From the cell containing the given text, extract its center point as [x, y] coordinate. 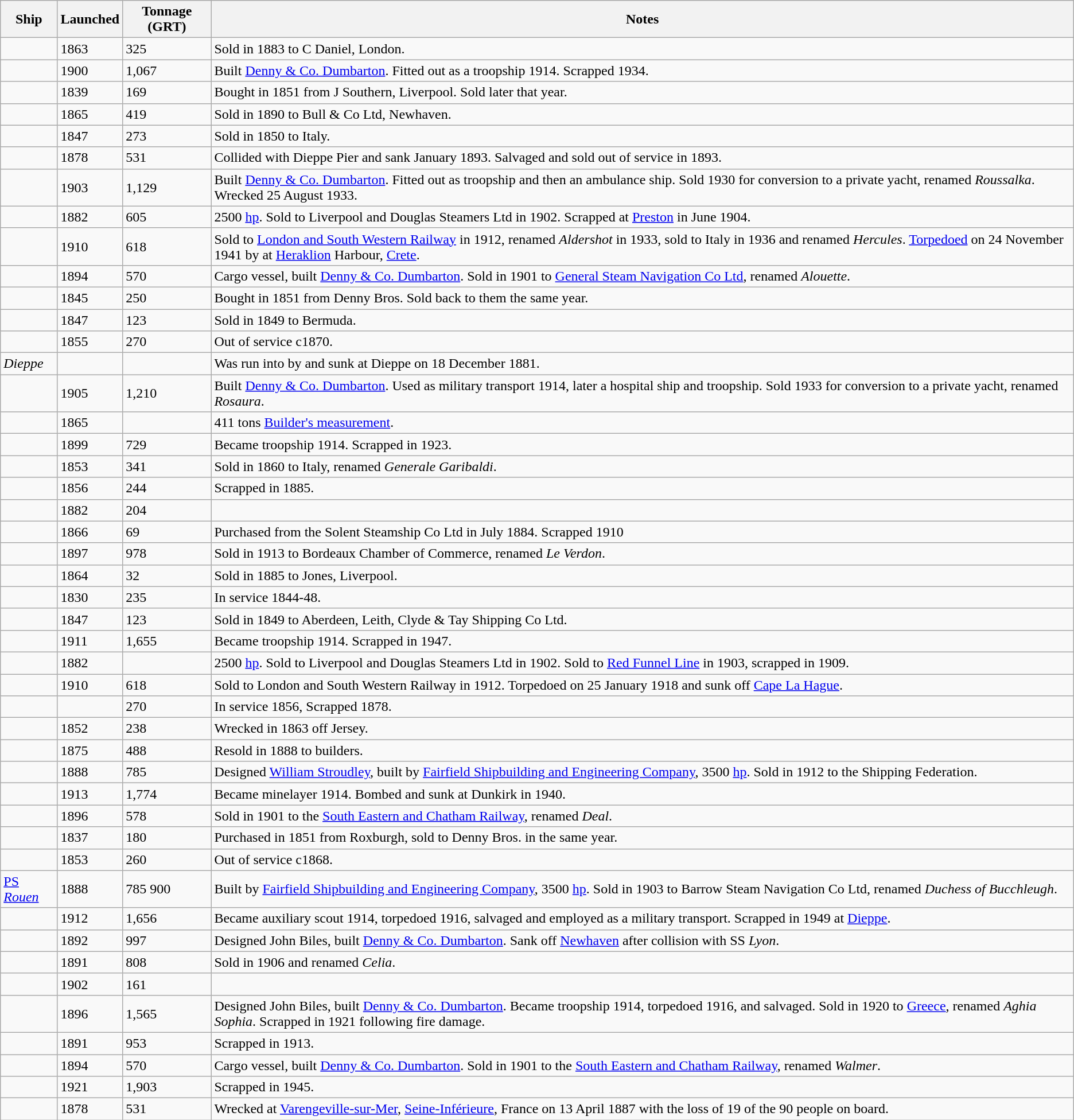
1863 [90, 49]
161 [167, 984]
Tonnage (GRT) [167, 20]
Sold in 1849 to Aberdeen, Leith, Clyde & Tay Shipping Co Ltd. [643, 619]
1845 [90, 298]
1899 [90, 445]
1911 [90, 641]
1913 [90, 794]
729 [167, 445]
1892 [90, 940]
Purchased from the Solent Steamship Co Ltd in July 1884. Scrapped 1910 [643, 532]
953 [167, 1043]
169 [167, 92]
997 [167, 940]
Resold in 1888 to builders. [643, 750]
238 [167, 729]
1875 [90, 750]
1,656 [167, 919]
32 [167, 575]
1,565 [167, 1013]
Sold in 1883 to C Daniel, London. [643, 49]
1,210 [167, 394]
1866 [90, 532]
Became troopship 1914. Scrapped in 1947. [643, 641]
978 [167, 554]
260 [167, 860]
Built Denny & Co. Dumbarton. Fitted out as a troopship 1914. Scrapped 1934. [643, 71]
250 [167, 298]
1,903 [167, 1087]
419 [167, 114]
Became troopship 1914. Scrapped in 1923. [643, 445]
PS Rouen [29, 889]
1,129 [167, 187]
1830 [90, 597]
2500 hp. Sold to Liverpool and Douglas Steamers Ltd in 1902. Scrapped at Preston in June 1904. [643, 217]
Became minelayer 1914. Bombed and sunk at Dunkirk in 1940. [643, 794]
Designed William Stroudley, built by Fairfield Shipbuilding and Engineering Company, 3500 hp. Sold in 1912 to the Shipping Federation. [643, 772]
1855 [90, 342]
244 [167, 488]
1837 [90, 838]
Was run into by and sunk at Dieppe on 18 December 1881. [643, 364]
Out of service c1870. [643, 342]
1,067 [167, 71]
341 [167, 466]
Sold in 1849 to Bermuda. [643, 320]
Scrapped in 1913. [643, 1043]
1856 [90, 488]
325 [167, 49]
808 [167, 962]
1905 [90, 394]
785 [167, 772]
Sold in 1850 to Italy. [643, 136]
1864 [90, 575]
Designed John Biles, built Denny & Co. Dumbarton. Sank off Newhaven after collision with SS Lyon. [643, 940]
In service 1856, Scrapped 1878. [643, 707]
180 [167, 838]
69 [167, 532]
Bought in 1851 from J Southern, Liverpool. Sold later that year. [643, 92]
Became auxiliary scout 1914, torpedoed 1916, salvaged and employed as a military transport. Scrapped in 1949 at Dieppe. [643, 919]
Collided with Dieppe Pier and sank January 1893. Salvaged and sold out of service in 1893. [643, 158]
Sold in 1890 to Bull & Co Ltd, Newhaven. [643, 114]
Ship [29, 20]
Sold in 1885 to Jones, Liverpool. [643, 575]
605 [167, 217]
Out of service c1868. [643, 860]
Purchased in 1851 from Roxburgh, sold to Denny Bros. in the same year. [643, 838]
Launched [90, 20]
Scrapped in 1885. [643, 488]
Scrapped in 1945. [643, 1087]
Wrecked at Varengeville-sur-Mer, Seine-Inférieure, France on 13 April 1887 with the loss of 19 of the 90 people on board. [643, 1109]
1897 [90, 554]
Notes [643, 20]
1921 [90, 1087]
1903 [90, 187]
Wrecked in 1863 off Jersey. [643, 729]
1902 [90, 984]
Sold in 1860 to Italy, renamed Generale Garibaldi. [643, 466]
488 [167, 750]
Bought in 1851 from Denny Bros. Sold back to them the same year. [643, 298]
Sold in 1913 to Bordeaux Chamber of Commerce, renamed Le Verdon. [643, 554]
411 tons Builder's measurement. [643, 423]
Cargo vessel, built Denny & Co. Dumbarton. Sold in 1901 to the South Eastern and Chatham Railway, renamed Walmer. [643, 1065]
1852 [90, 729]
1900 [90, 71]
Sold in 1901 to the South Eastern and Chatham Railway, renamed Deal. [643, 816]
Built by Fairfield Shipbuilding and Engineering Company, 3500 hp. Sold in 1903 to Barrow Steam Navigation Co Ltd, renamed Duchess of Bucchleugh. [643, 889]
1,774 [167, 794]
273 [167, 136]
1,655 [167, 641]
Sold to London and South Western Railway in 1912. Torpedoed on 25 January 1918 and sunk off Cape La Hague. [643, 685]
1839 [90, 92]
785 900 [167, 889]
1912 [90, 919]
2500 hp. Sold to Liverpool and Douglas Steamers Ltd in 1902. Sold to Red Funnel Line in 1903, scrapped in 1909. [643, 663]
235 [167, 597]
Sold in 1906 and renamed Celia. [643, 962]
In service 1844-48. [643, 597]
Dieppe [29, 364]
Cargo vessel, built Denny & Co. Dumbarton. Sold in 1901 to General Steam Navigation Co Ltd, renamed Alouette. [643, 276]
204 [167, 510]
578 [167, 816]
